For the text-containing cell, return its midpoint in [X, Y] coordinate format. 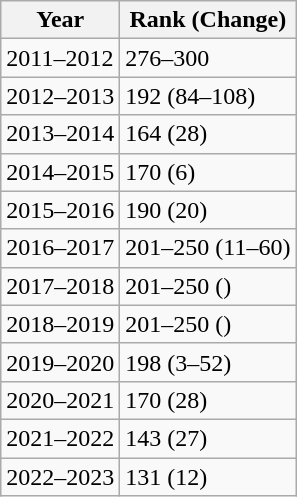
2015–2016 [60, 210]
2016–2017 [60, 248]
2013–2014 [60, 134]
276–300 [208, 58]
198 (3–52) [208, 362]
2017–2018 [60, 286]
201–250 (11–60) [208, 248]
131 (12) [208, 477]
192 (84–108) [208, 96]
Year [60, 20]
2011–2012 [60, 58]
Rank (Change) [208, 20]
170 (6) [208, 172]
2020–2021 [60, 400]
164 (28) [208, 134]
2019–2020 [60, 362]
170 (28) [208, 400]
2012–2013 [60, 96]
143 (27) [208, 438]
2021–2022 [60, 438]
2018–2019 [60, 324]
190 (20) [208, 210]
2022–2023 [60, 477]
2014–2015 [60, 172]
